Return the (x, y) coordinate for the center point of the cell that contains the specified text.  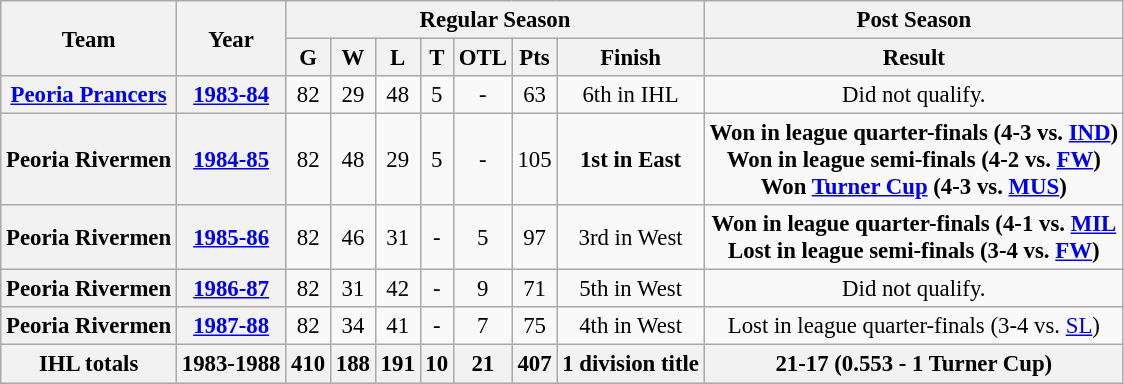
Pts (534, 58)
G (308, 58)
7 (482, 327)
34 (354, 327)
1986-87 (230, 289)
OTL (482, 58)
T (436, 58)
42 (398, 289)
L (398, 58)
Post Season (914, 20)
1 division title (630, 364)
21 (482, 364)
1984-85 (230, 160)
IHL totals (89, 364)
Year (230, 38)
1987-88 (230, 327)
1985-86 (230, 238)
1st in East (630, 160)
Finish (630, 58)
21-17 (0.553 - 1 Turner Cup) (914, 364)
5th in West (630, 289)
1983-1988 (230, 364)
4th in West (630, 327)
41 (398, 327)
97 (534, 238)
Result (914, 58)
10 (436, 364)
71 (534, 289)
9 (482, 289)
407 (534, 364)
1983-84 (230, 95)
Regular Season (495, 20)
Team (89, 38)
63 (534, 95)
410 (308, 364)
Won in league quarter-finals (4-1 vs. MIL Lost in league semi-finals (3-4 vs. FW) (914, 238)
75 (534, 327)
3rd in West (630, 238)
Lost in league quarter-finals (3-4 vs. SL) (914, 327)
Peoria Prancers (89, 95)
191 (398, 364)
6th in IHL (630, 95)
Won in league quarter-finals (4-3 vs. IND) Won in league semi-finals (4-2 vs. FW) Won Turner Cup (4-3 vs. MUS) (914, 160)
W (354, 58)
188 (354, 364)
105 (534, 160)
46 (354, 238)
